Pinpoint the cell where the given text exists, returning its (x, y) midpoint coordinate. 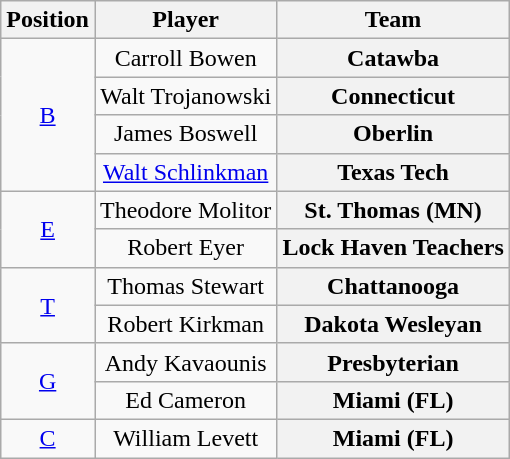
Robert Kirkman (185, 324)
Carroll Bowen (185, 58)
Presbyterian (393, 362)
Thomas Stewart (185, 286)
Ed Cameron (185, 400)
Theodore Molitor (185, 210)
Catawba (393, 58)
Texas Tech (393, 172)
Dakota Wesleyan (393, 324)
William Levett (185, 438)
Oberlin (393, 134)
James Boswell (185, 134)
Player (185, 20)
B (48, 115)
G (48, 381)
Chattanooga (393, 286)
Connecticut (393, 96)
E (48, 229)
Team (393, 20)
T (48, 305)
C (48, 438)
Walt Schlinkman (185, 172)
Position (48, 20)
St. Thomas (MN) (393, 210)
Andy Kavaounis (185, 362)
Lock Haven Teachers (393, 248)
Robert Eyer (185, 248)
Walt Trojanowski (185, 96)
